Return the (x, y) coordinate for the center point of the cell that contains the specified text.  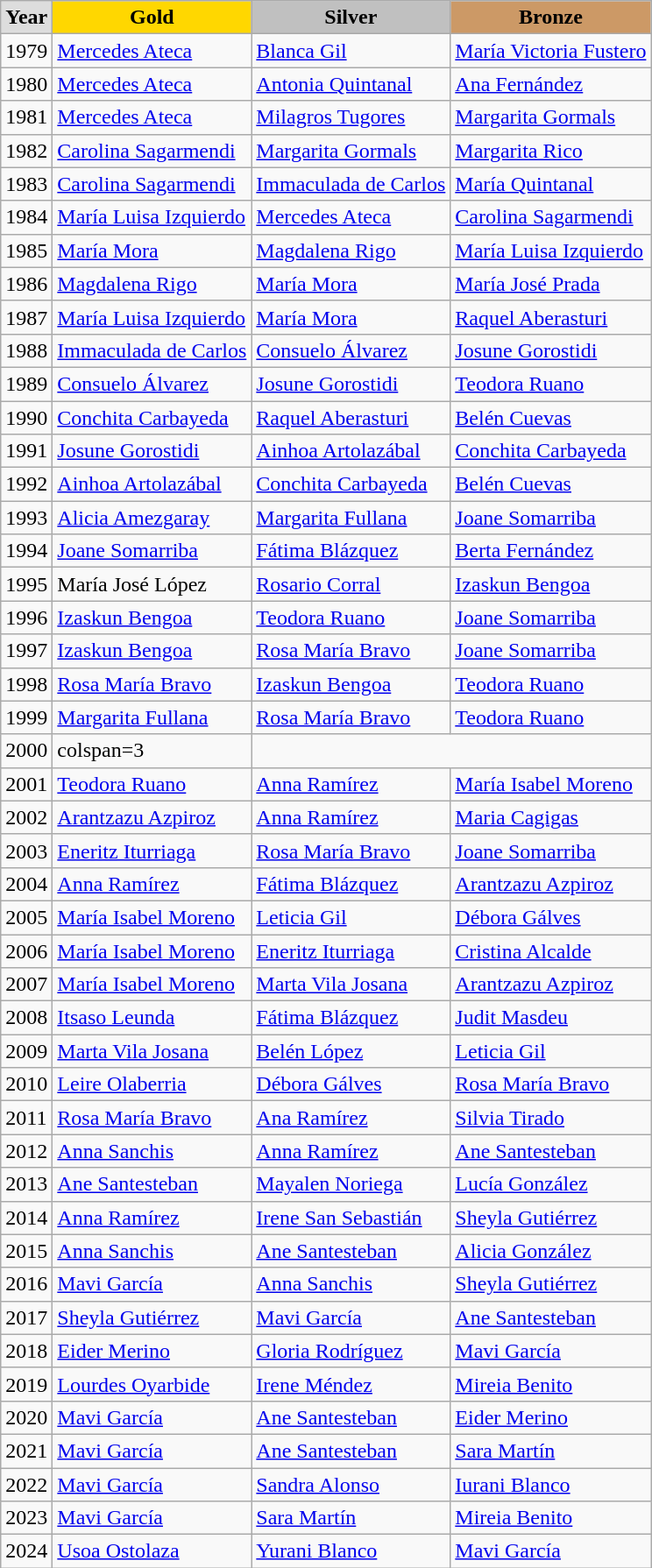
Irene San Sebastián (351, 1218)
Silver (351, 18)
Silvia Tirado (550, 1118)
Usoa Ostolaza (152, 1551)
Iurani Blanco (550, 1485)
2003 (26, 851)
2010 (26, 1084)
María Victoria Fustero (550, 51)
1997 (26, 651)
2018 (26, 1351)
Lourdes Oyarbide (152, 1384)
Gloria Rodríguez (351, 1351)
2013 (26, 1184)
Bronze (550, 18)
2011 (26, 1118)
2001 (26, 784)
Alicia González (550, 1251)
2009 (26, 1051)
Year (26, 18)
1999 (26, 717)
2004 (26, 884)
1985 (26, 251)
1980 (26, 84)
2005 (26, 917)
2007 (26, 985)
1998 (26, 684)
Yurani Blanco (351, 1551)
1979 (26, 51)
1991 (26, 451)
2022 (26, 1485)
Ana Fernández (550, 84)
2008 (26, 1018)
1994 (26, 551)
María José López (152, 584)
Irene Méndez (351, 1384)
Sandra Alonso (351, 1485)
1983 (26, 184)
2012 (26, 1151)
Milagros Tugores (351, 117)
1986 (26, 284)
1981 (26, 117)
Gold (152, 18)
Lucía González (550, 1184)
1989 (26, 384)
colspan=3 (152, 751)
Rosario Corral (351, 584)
1992 (26, 484)
Belén López (351, 1051)
Margarita Rico (550, 151)
2023 (26, 1518)
Cristina Alcalde (550, 950)
1987 (26, 317)
María José Prada (550, 284)
1995 (26, 584)
Mayalen Noriega (351, 1184)
2014 (26, 1218)
2021 (26, 1451)
Alicia Amezgaray (152, 518)
1990 (26, 418)
2015 (26, 1251)
Antonia Quintanal (351, 84)
1996 (26, 618)
1993 (26, 518)
2016 (26, 1284)
Judit Masdeu (550, 1018)
1988 (26, 350)
María Quintanal (550, 184)
2006 (26, 950)
1982 (26, 151)
Berta Fernández (550, 551)
Ana Ramírez (351, 1118)
2024 (26, 1551)
2020 (26, 1417)
2019 (26, 1384)
Itsaso Leunda (152, 1018)
2000 (26, 751)
2017 (26, 1317)
1984 (26, 217)
Maria Cagigas (550, 817)
Leire Olaberria (152, 1084)
Blanca Gil (351, 51)
2002 (26, 817)
